Determine the (x, y) coordinate at the center of the cell enclosing the given text.  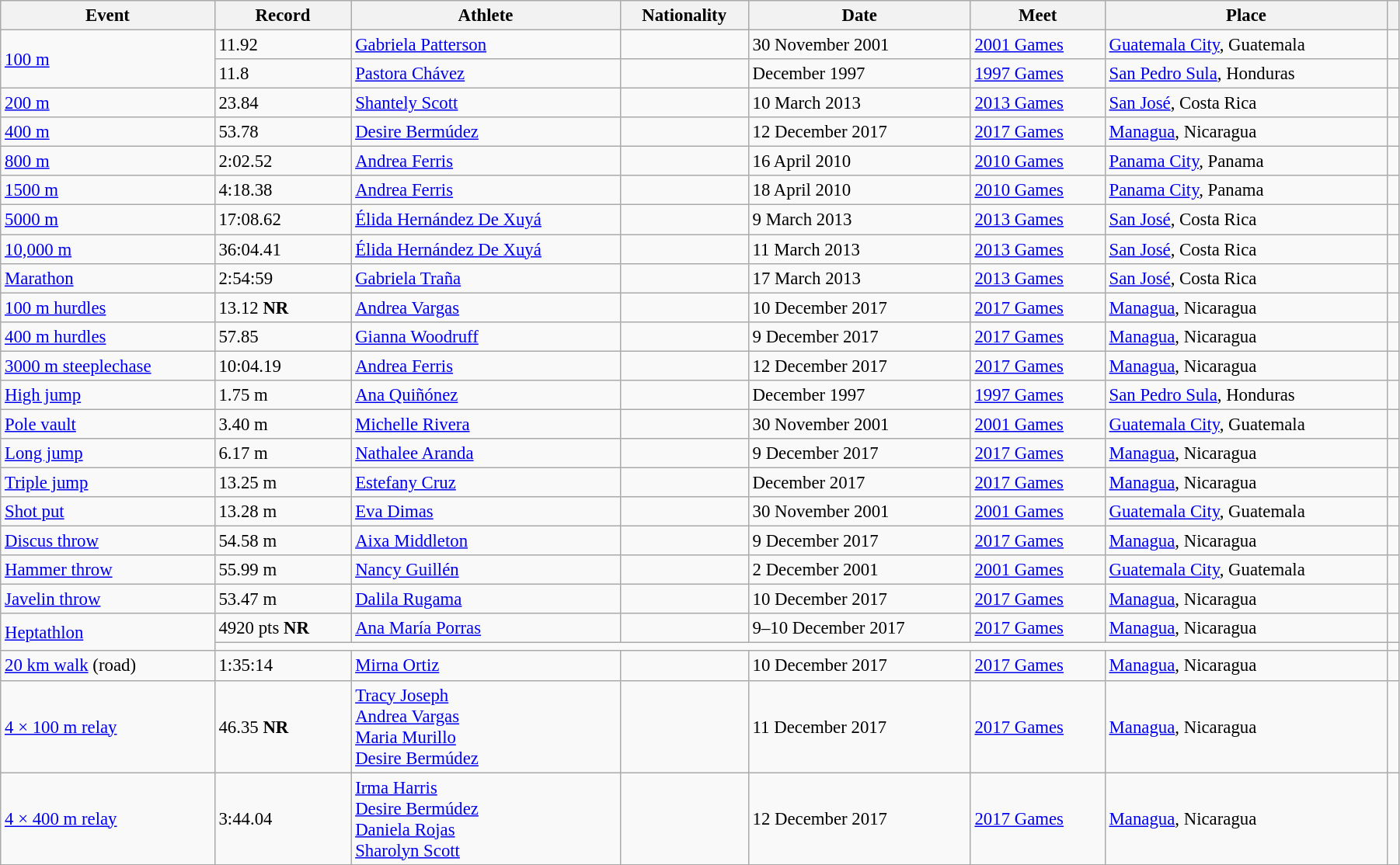
Pastora Chávez (486, 74)
1.75 m (283, 395)
10 March 2013 (859, 103)
11.92 (283, 45)
23.84 (283, 103)
Ana María Porras (486, 628)
Gabriela Traña (486, 278)
High jump (107, 395)
36:04.41 (283, 249)
100 m (107, 59)
13.12 NR (283, 307)
December 2017 (859, 482)
Discus throw (107, 541)
55.99 m (283, 570)
Place (1246, 16)
Javelin throw (107, 599)
17:08.62 (283, 220)
Mirna Ortiz (486, 666)
16 April 2010 (859, 162)
11 December 2017 (859, 727)
17 March 2013 (859, 278)
Date (859, 16)
400 m (107, 132)
Triple jump (107, 482)
2:02.52 (283, 162)
2:54:59 (283, 278)
Desire Bermúdez (486, 132)
13.25 m (283, 482)
Aixa Middleton (486, 541)
800 m (107, 162)
4920 pts NR (283, 628)
46.35 NR (283, 727)
Andrea Vargas (486, 307)
1500 m (107, 190)
3000 m steeplechase (107, 366)
18 April 2010 (859, 190)
Nationality (684, 16)
9 March 2013 (859, 220)
9–10 December 2017 (859, 628)
Shot put (107, 512)
54.58 m (283, 541)
3:44.04 (283, 818)
57.85 (283, 336)
Record (283, 16)
10,000 m (107, 249)
Eva Dimas (486, 512)
Irma HarrisDesire BermúdezDaniela RojasSharolyn Scott (486, 818)
53.47 m (283, 599)
Athlete (486, 16)
11 March 2013 (859, 249)
4:18.38 (283, 190)
2 December 2001 (859, 570)
Tracy JosephAndrea VargasMaria MurilloDesire Bermúdez (486, 727)
Nathalee Aranda (486, 453)
Shantely Scott (486, 103)
Pole vault (107, 424)
Gianna Woodruff (486, 336)
200 m (107, 103)
4 × 100 m relay (107, 727)
Meet (1038, 16)
5000 m (107, 220)
11.8 (283, 74)
Event (107, 16)
400 m hurdles (107, 336)
Nancy Guillén (486, 570)
3.40 m (283, 424)
Hammer throw (107, 570)
4 × 400 m relay (107, 818)
20 km walk (road) (107, 666)
Gabriela Patterson (486, 45)
Long jump (107, 453)
100 m hurdles (107, 307)
Estefany Cruz (486, 482)
13.28 m (283, 512)
Marathon (107, 278)
53.78 (283, 132)
10:04.19 (283, 366)
1:35:14 (283, 666)
Michelle Rivera (486, 424)
6.17 m (283, 453)
Heptathlon (107, 632)
Dalila Rugama (486, 599)
Ana Quiñónez (486, 395)
